Scan for the cell matching the given text and deliver its [x, y] coordinate at center. 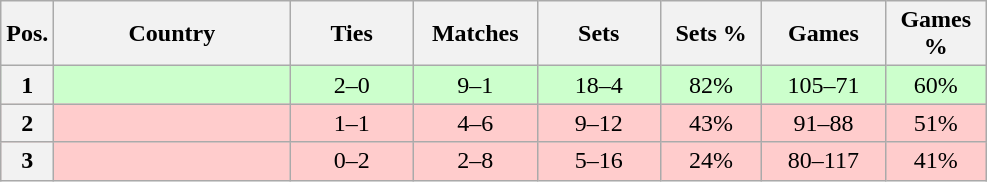
Matches [475, 34]
5–16 [599, 161]
51% [936, 123]
24% [712, 161]
9–1 [475, 85]
2–0 [352, 85]
2 [28, 123]
Games % [936, 34]
0–2 [352, 161]
41% [936, 161]
1 [28, 85]
Sets [599, 34]
82% [712, 85]
Games [824, 34]
3 [28, 161]
18–4 [599, 85]
Sets % [712, 34]
43% [712, 123]
Country [172, 34]
Pos. [28, 34]
105–71 [824, 85]
1–1 [352, 123]
Ties [352, 34]
4–6 [475, 123]
91–88 [824, 123]
2–8 [475, 161]
9–12 [599, 123]
80–117 [824, 161]
60% [936, 85]
